Locate the cell with the specified text and output its [X, Y] center coordinate. 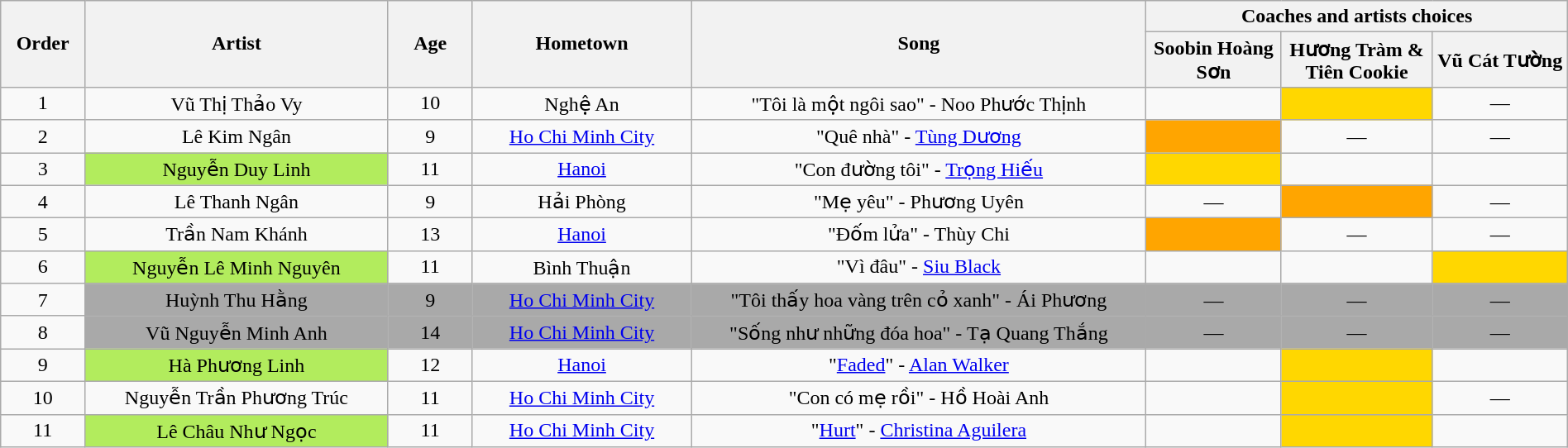
Artist [237, 45]
"Con có mẹ rồi" - Hồ Hoài Anh [919, 398]
6 [43, 267]
Hometown [582, 45]
Nguyễn Lê Minh Nguyên [237, 267]
Hải Phòng [582, 202]
"Faded" - Alan Walker [919, 365]
3 [43, 169]
7 [43, 300]
"Tôi thấy hoa vàng trên cỏ xanh" - Ái Phương [919, 300]
14 [430, 332]
Trần Nam Khánh [237, 235]
Age [430, 45]
"Sống như những đóa hoa" - Tạ Quang Thắng [919, 332]
Vũ Thị Thảo Vy [237, 103]
Lê Châu Như Ngọc [237, 431]
Vũ Cát Tường [1500, 60]
Hà Phương Linh [237, 365]
Lê Kim Ngân [237, 136]
Order [43, 45]
"Con đường tôi" - Trọng Hiếu [919, 169]
Nguyễn Trần Phương Trúc [237, 398]
Soobin Hoàng Sơn [1214, 60]
"Tôi là một ngôi sao" - Noo Phước Thịnh [919, 103]
Vũ Nguyễn Minh Anh [237, 332]
Huỳnh Thu Hằng [237, 300]
8 [43, 332]
"Mẹ yêu" - Phương Uyên [919, 202]
Bình Thuận [582, 267]
"Hurt" - Christina Aguilera [919, 431]
Nguyễn Duy Linh [237, 169]
4 [43, 202]
2 [43, 136]
Nghệ An [582, 103]
Lê Thanh Ngân [237, 202]
Song [919, 45]
1 [43, 103]
13 [430, 235]
"Vì đâu" - Siu Black [919, 267]
12 [430, 365]
5 [43, 235]
Hương Tràm & Tiên Cookie [1356, 60]
"Đốm lửa" - Thùy Chi [919, 235]
Coaches and artists choices [1356, 17]
"Quê nhà" - Tùng Dương [919, 136]
